Detect which cell encompasses the target text, then output its [X, Y] center coordinate. 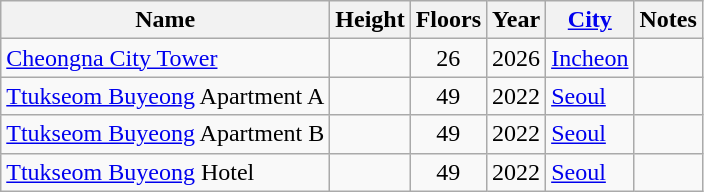
Ttukseom Buyeong Hotel [166, 172]
Incheon [590, 58]
Floors [448, 20]
Ttukseom Buyeong Apartment B [166, 134]
Year [516, 20]
Notes [668, 20]
Height [370, 20]
26 [448, 58]
City [590, 20]
Ttukseom Buyeong Apartment A [166, 96]
Cheongna City Tower [166, 58]
2026 [516, 58]
Name [166, 20]
